Pinpoint the cell where the given text exists, returning its [X, Y] midpoint coordinate. 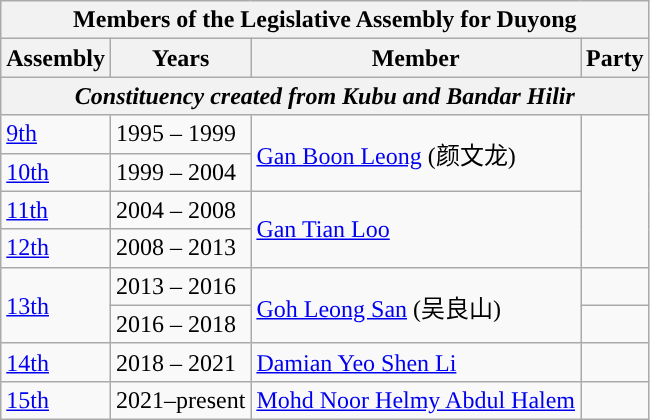
2018 – 2021 [180, 362]
Member [416, 58]
2004 – 2008 [180, 210]
10th [56, 172]
9th [56, 134]
15th [56, 400]
13th [56, 305]
Gan Tian Loo [416, 229]
11th [56, 210]
Mohd Noor Helmy Abdul Halem [416, 400]
2013 – 2016 [180, 286]
Damian Yeo Shen Li [416, 362]
2021–present [180, 400]
Members of the Legislative Assembly for Duyong [325, 20]
Years [180, 58]
Party [615, 58]
2016 – 2018 [180, 324]
14th [56, 362]
12th [56, 248]
Goh Leong San (吴良山) [416, 305]
1999 – 2004 [180, 172]
Constituency created from Kubu and Bandar Hilir [325, 96]
2008 – 2013 [180, 248]
Assembly [56, 58]
Gan Boon Leong (颜文龙) [416, 153]
1995 – 1999 [180, 134]
